Provide the (X, Y) coordinate of the cell's center where the given text is located.  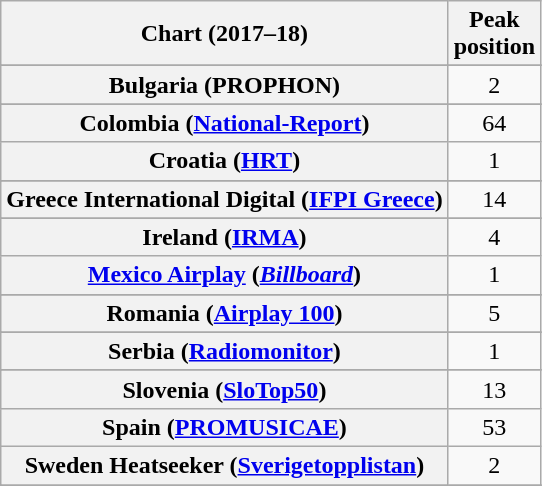
5 (494, 313)
Serbia (Radiomonitor) (224, 351)
Colombia (National-Report) (224, 123)
Romania (Airplay 100) (224, 313)
4 (494, 237)
Chart (2017–18) (224, 34)
Sweden Heatseeker (Sverigetopplistan) (224, 465)
64 (494, 123)
53 (494, 427)
Croatia (HRT) (224, 161)
Mexico Airplay (Billboard) (224, 275)
Peakposition (494, 34)
14 (494, 199)
Bulgaria (PROPHON) (224, 85)
Slovenia (SloTop50) (224, 389)
Greece International Digital (IFPI Greece) (224, 199)
13 (494, 389)
Spain (PROMUSICAE) (224, 427)
Ireland (IRMA) (224, 237)
